From the cell containing the given text, extract its center point as [X, Y] coordinate. 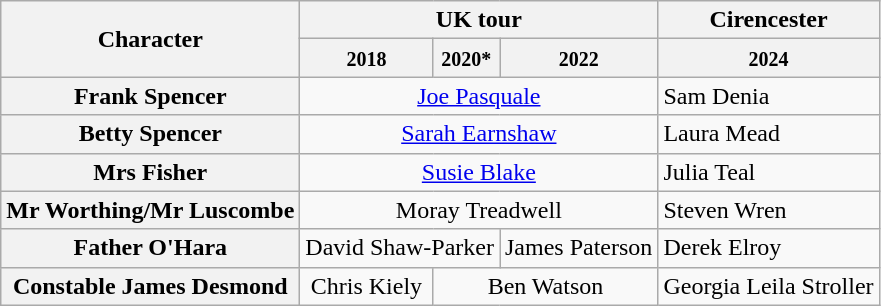
Constable James Desmond [150, 286]
David Shaw-Parker [400, 248]
UK tour [479, 20]
2024 [768, 58]
Chris Kiely [366, 286]
Mr Worthing/Mr Luscombe [150, 210]
Sarah Earnshaw [479, 134]
Julia Teal [768, 172]
2018 [366, 58]
Betty Spencer [150, 134]
Georgia Leila Stroller [768, 286]
Cirencester [768, 20]
Mrs Fisher [150, 172]
Moray Treadwell [479, 210]
Frank Spencer [150, 96]
Ben Watson [546, 286]
2020* [466, 58]
Father O'Hara [150, 248]
Joe Pasquale [479, 96]
Sam Denia [768, 96]
Susie Blake [479, 172]
Steven Wren [768, 210]
2022 [579, 58]
Laura Mead [768, 134]
Derek Elroy [768, 248]
Character [150, 39]
James Paterson [579, 248]
